Return the (x, y) coordinate for the center point of the cell that contains the specified text.  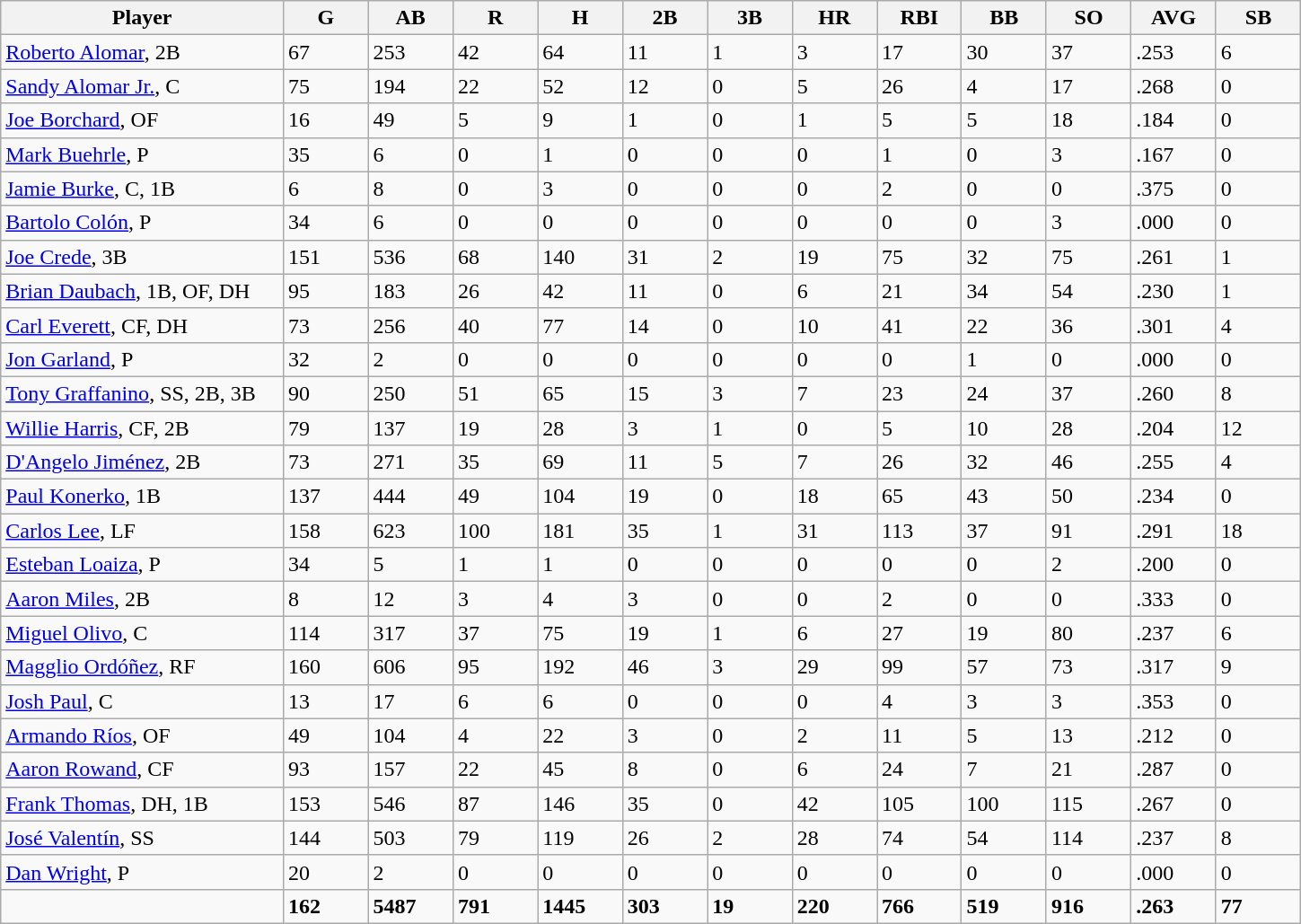
Bartolo Colón, P (142, 223)
41 (919, 325)
271 (410, 462)
144 (326, 838)
30 (1004, 52)
74 (919, 838)
194 (410, 86)
Joe Crede, 3B (142, 257)
Frank Thomas, DH, 1B (142, 804)
.301 (1174, 325)
546 (410, 804)
.333 (1174, 599)
.263 (1174, 906)
Willie Harris, CF, 2B (142, 428)
317 (410, 633)
69 (580, 462)
BB (1004, 18)
Mark Buehrle, P (142, 154)
519 (1004, 906)
D'Angelo Jiménez, 2B (142, 462)
51 (495, 393)
181 (580, 531)
27 (919, 633)
29 (834, 667)
220 (834, 906)
250 (410, 393)
606 (410, 667)
791 (495, 906)
Josh Paul, C (142, 701)
.261 (1174, 257)
623 (410, 531)
99 (919, 667)
.291 (1174, 531)
192 (580, 667)
AVG (1174, 18)
253 (410, 52)
.375 (1174, 189)
151 (326, 257)
Dan Wright, P (142, 872)
16 (326, 120)
Sandy Alomar Jr., C (142, 86)
SB (1259, 18)
Jon Garland, P (142, 359)
.317 (1174, 667)
303 (664, 906)
256 (410, 325)
.267 (1174, 804)
14 (664, 325)
.287 (1174, 770)
José Valentín, SS (142, 838)
916 (1088, 906)
105 (919, 804)
.253 (1174, 52)
Carl Everett, CF, DH (142, 325)
HR (834, 18)
87 (495, 804)
.184 (1174, 120)
503 (410, 838)
Aaron Rowand, CF (142, 770)
5487 (410, 906)
43 (1004, 497)
146 (580, 804)
536 (410, 257)
Joe Borchard, OF (142, 120)
90 (326, 393)
.212 (1174, 735)
.255 (1174, 462)
91 (1088, 531)
Jamie Burke, C, 1B (142, 189)
119 (580, 838)
183 (410, 291)
52 (580, 86)
Carlos Lee, LF (142, 531)
160 (326, 667)
766 (919, 906)
444 (410, 497)
.268 (1174, 86)
45 (580, 770)
Magglio Ordóñez, RF (142, 667)
115 (1088, 804)
36 (1088, 325)
23 (919, 393)
157 (410, 770)
80 (1088, 633)
Armando Ríos, OF (142, 735)
Roberto Alomar, 2B (142, 52)
Player (142, 18)
.260 (1174, 393)
Aaron Miles, 2B (142, 599)
H (580, 18)
3B (750, 18)
15 (664, 393)
57 (1004, 667)
Paul Konerko, 1B (142, 497)
67 (326, 52)
153 (326, 804)
AB (410, 18)
162 (326, 906)
40 (495, 325)
.200 (1174, 565)
20 (326, 872)
.230 (1174, 291)
113 (919, 531)
68 (495, 257)
50 (1088, 497)
.204 (1174, 428)
G (326, 18)
158 (326, 531)
1445 (580, 906)
R (495, 18)
.234 (1174, 497)
Brian Daubach, 1B, OF, DH (142, 291)
2B (664, 18)
.353 (1174, 701)
Esteban Loaiza, P (142, 565)
140 (580, 257)
Miguel Olivo, C (142, 633)
Tony Graffanino, SS, 2B, 3B (142, 393)
RBI (919, 18)
SO (1088, 18)
64 (580, 52)
93 (326, 770)
.167 (1174, 154)
